Provide the (x, y) coordinate of the cell's center where the given text is located.  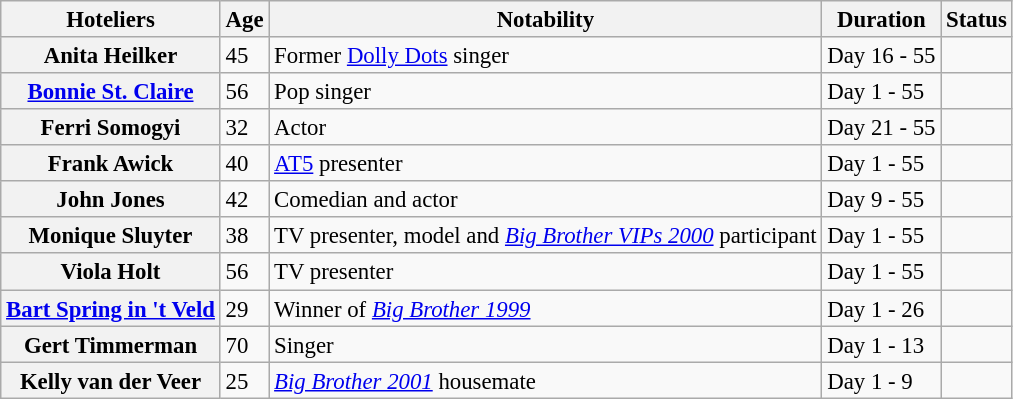
Day 16 - 55 (882, 55)
Bonnie St. Claire (110, 91)
29 (244, 308)
Ferri Somogyi (110, 127)
Notability (546, 19)
Anita Heilker (110, 55)
Big Brother 2001 housemate (546, 380)
TV presenter (546, 272)
Kelly van der Veer (110, 380)
32 (244, 127)
Pop singer (546, 91)
Singer (546, 344)
Hoteliers (110, 19)
Gert Timmerman (110, 344)
Day 1 - 26 (882, 308)
38 (244, 236)
Day 21 - 55 (882, 127)
Duration (882, 19)
45 (244, 55)
AT5 presenter (546, 163)
Frank Awick (110, 163)
70 (244, 344)
42 (244, 199)
Bart Spring in 't Veld (110, 308)
Status (976, 19)
Day 1 - 13 (882, 344)
Monique Sluyter (110, 236)
Comedian and actor (546, 199)
Winner of Big Brother 1999 (546, 308)
25 (244, 380)
Former Dolly Dots singer (546, 55)
Viola Holt (110, 272)
Day 1 - 9 (882, 380)
TV presenter, model and Big Brother VIPs 2000 participant (546, 236)
Age (244, 19)
Actor (546, 127)
Day 9 - 55 (882, 199)
John Jones (110, 199)
40 (244, 163)
